Detect which cell encompasses the target text, then output its (X, Y) center coordinate. 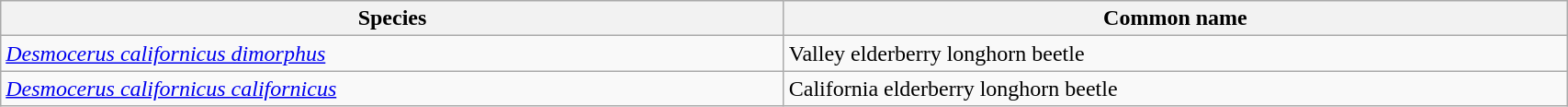
California elderberry longhorn beetle (1175, 89)
Desmocerus californicus dimorphus (392, 53)
Desmocerus californicus californicus (392, 89)
Valley elderberry longhorn beetle (1175, 53)
Species (392, 18)
Common name (1175, 18)
